Provide the (X, Y) coordinate of the cell's center where the given text is located.  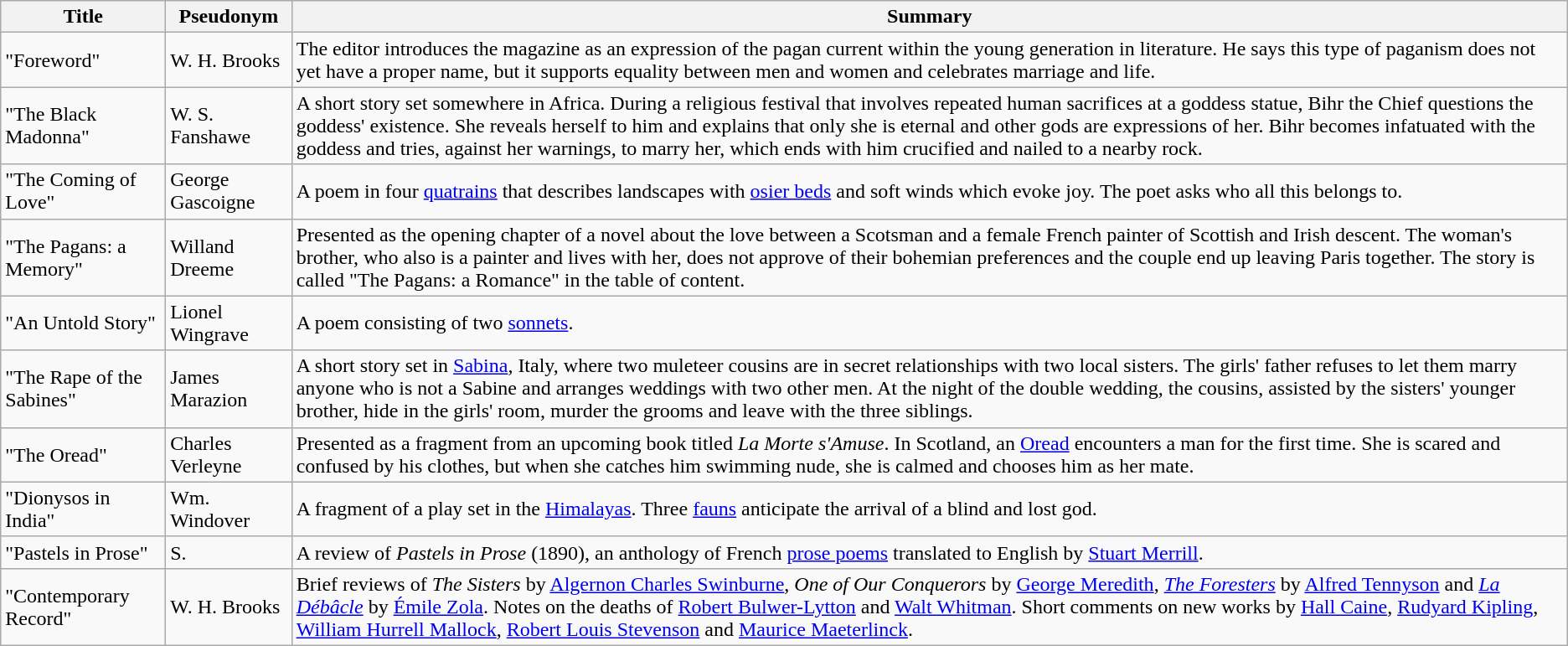
"The Pagans: a Memory" (84, 257)
Charles Verleyne (230, 454)
Summary (930, 17)
"Dionysos in India" (84, 509)
S. (230, 552)
"Pastels in Prose" (84, 552)
A review of Pastels in Prose (1890), an anthology of French prose poems translated to English by Stuart Merrill. (930, 552)
"The Oread" (84, 454)
"The Black Madonna" (84, 126)
Lionel Wingrave (230, 323)
A poem in four quatrains that describes landscapes with osier beds and soft winds which evoke joy. The poet asks who all this belongs to. (930, 191)
"The Coming of Love" (84, 191)
James Marazion (230, 389)
Pseudonym (230, 17)
A poem consisting of two sonnets. (930, 323)
"Foreword" (84, 60)
A fragment of a play set in the Himalayas. Three fauns anticipate the arrival of a blind and lost god. (930, 509)
"Contemporary Record" (84, 607)
"The Rape of the Sabines" (84, 389)
George Gascoigne (230, 191)
W. S. Fanshawe (230, 126)
Wm. Windover (230, 509)
"An Untold Story" (84, 323)
Title (84, 17)
Willand Dreeme (230, 257)
